Return (x, y) of the center of cell containing provided text 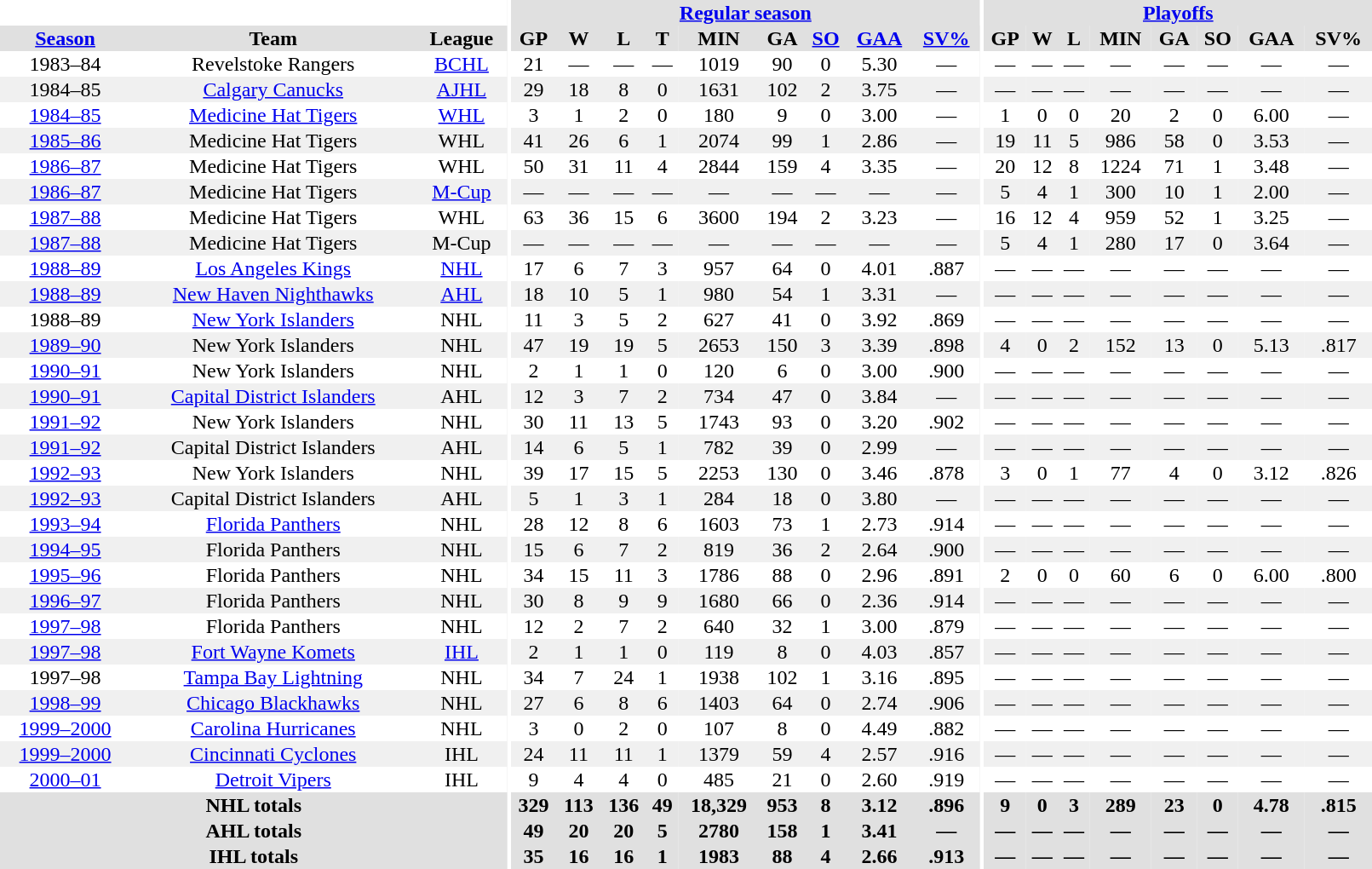
SV% (946, 38)
150 (783, 345)
1998–99 (65, 703)
113 (578, 805)
27 (534, 703)
.882 (946, 728)
1993–94 (65, 524)
18,329 (719, 805)
5.30 (880, 64)
NHL totals (254, 805)
1983 (719, 856)
2000–01 (65, 780)
3.64 (1272, 243)
5.13 (1272, 345)
957 (719, 268)
1983–84 (65, 64)
31 (578, 166)
.896 (946, 805)
2.36 (880, 601)
Season (65, 38)
284 (719, 498)
AJHL (462, 89)
734 (719, 396)
League (462, 38)
IHL totals (254, 856)
23 (1174, 805)
Carolina Hurricanes (273, 728)
28 (534, 524)
3.20 (880, 422)
.879 (946, 626)
2253 (719, 473)
99 (783, 141)
1989–90 (65, 345)
90 (783, 64)
1995–96 (65, 575)
1403 (719, 703)
.913 (946, 856)
.869 (946, 319)
289 (1121, 805)
986 (1121, 141)
Chicago Blackhawks (273, 703)
3.84 (880, 396)
2844 (719, 166)
.887 (946, 268)
1786 (719, 575)
2.74 (880, 703)
2.86 (880, 141)
29 (534, 89)
136 (623, 805)
2.66 (880, 856)
640 (719, 626)
158 (783, 831)
Cincinnati Cyclones (273, 754)
3.35 (880, 166)
.891 (946, 575)
980 (719, 294)
2074 (719, 141)
3.75 (880, 89)
93 (783, 422)
2.00 (1272, 192)
14 (534, 447)
3.48 (1272, 166)
.902 (946, 422)
159 (783, 166)
4.01 (880, 268)
819 (719, 550)
2.73 (880, 524)
Detroit Vipers (273, 780)
2780 (719, 831)
1379 (719, 754)
Team (273, 38)
3.41 (880, 831)
Revelstoke Rangers (273, 64)
26 (578, 141)
4.78 (1272, 805)
BCHL (462, 64)
50 (534, 166)
4.03 (880, 652)
.898 (946, 345)
2.60 (880, 780)
.919 (946, 780)
119 (719, 652)
Tampa Bay Lightning (273, 677)
2.96 (880, 575)
2.99 (880, 447)
3.23 (880, 217)
.895 (946, 677)
329 (534, 805)
1743 (719, 422)
1985–86 (65, 141)
152 (1121, 345)
1631 (719, 89)
3.16 (880, 677)
Fort Wayne Komets (273, 652)
300 (1121, 192)
71 (1174, 166)
.878 (946, 473)
3.25 (1272, 217)
1680 (719, 601)
3.53 (1272, 141)
107 (719, 728)
35 (534, 856)
627 (719, 319)
New Haven Nighthawks (273, 294)
3.92 (880, 319)
73 (783, 524)
1224 (1121, 166)
3.46 (880, 473)
Los Angeles Kings (273, 268)
66 (783, 601)
1019 (719, 64)
AHL totals (254, 831)
130 (783, 473)
3600 (719, 217)
4.49 (880, 728)
1994–95 (65, 550)
959 (1121, 217)
180 (719, 115)
2653 (719, 345)
194 (783, 217)
1938 (719, 677)
Calgary Canucks (273, 89)
.857 (946, 652)
485 (719, 780)
52 (1174, 217)
77 (1121, 473)
Playoffs (1178, 13)
T (663, 38)
.916 (946, 754)
1603 (719, 524)
32 (783, 626)
2.57 (880, 754)
63 (534, 217)
.906 (946, 703)
953 (783, 805)
3.80 (880, 498)
54 (783, 294)
59 (783, 754)
1996–97 (65, 601)
Regular season (746, 13)
60 (1121, 575)
280 (1121, 243)
3.39 (880, 345)
120 (719, 371)
782 (719, 447)
58 (1174, 141)
3.31 (880, 294)
2.64 (880, 550)
